Search for the cell housing the specified text and yield its [X, Y] center coordinate. 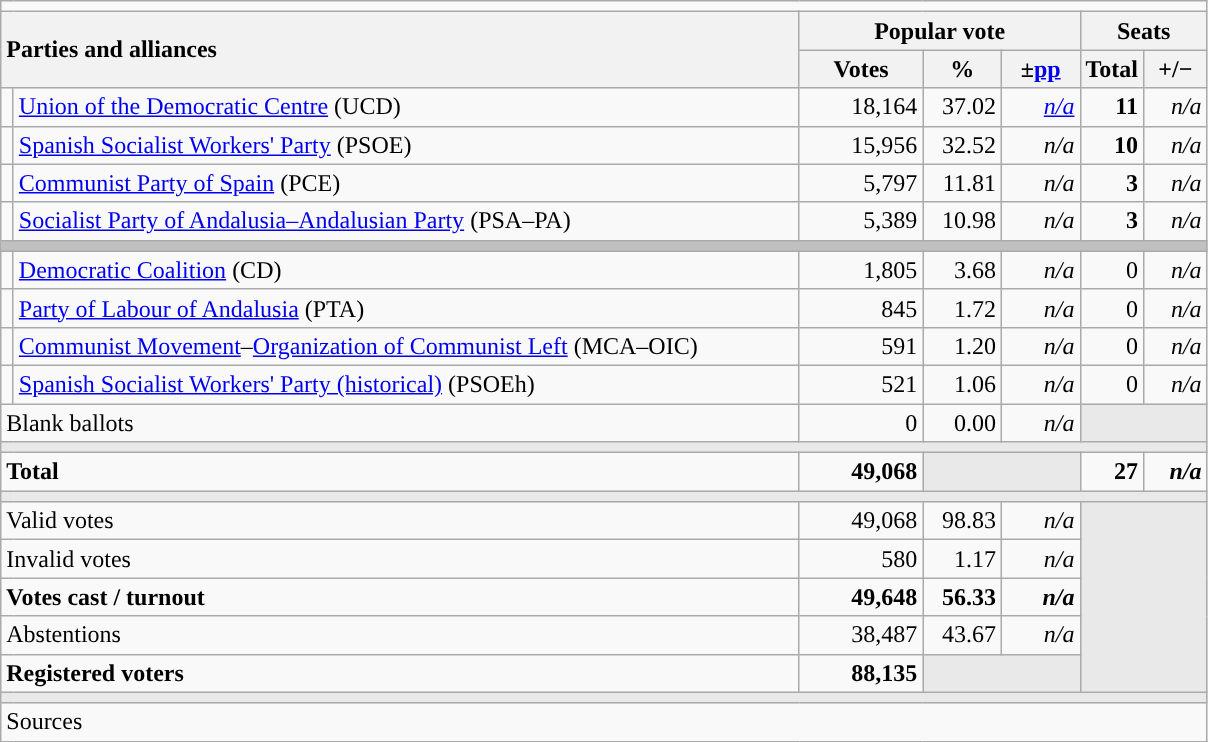
11 [1112, 107]
5,389 [861, 221]
37.02 [962, 107]
88,135 [861, 673]
Union of the Democratic Centre (UCD) [406, 107]
38,487 [861, 635]
Spanish Socialist Workers' Party (PSOE) [406, 145]
27 [1112, 472]
Seats [1144, 31]
98.83 [962, 521]
43.67 [962, 635]
591 [861, 346]
Invalid votes [400, 559]
Democratic Coalition (CD) [406, 270]
Votes cast / turnout [400, 597]
Socialist Party of Andalusia–Andalusian Party (PSA–PA) [406, 221]
18,164 [861, 107]
845 [861, 308]
10 [1112, 145]
Parties and alliances [400, 50]
1,805 [861, 270]
Votes [861, 69]
% [962, 69]
Popular vote [940, 31]
Spanish Socialist Workers' Party (historical) (PSOEh) [406, 384]
10.98 [962, 221]
Registered voters [400, 673]
0.00 [962, 423]
1.06 [962, 384]
1.20 [962, 346]
11.81 [962, 183]
15,956 [861, 145]
5,797 [861, 183]
1.17 [962, 559]
Communist Movement–Organization of Communist Left (MCA–OIC) [406, 346]
Party of Labour of Andalusia (PTA) [406, 308]
Blank ballots [400, 423]
Sources [604, 722]
521 [861, 384]
Abstentions [400, 635]
1.72 [962, 308]
49,648 [861, 597]
+/− [1176, 69]
±pp [1040, 69]
3.68 [962, 270]
32.52 [962, 145]
580 [861, 559]
Valid votes [400, 521]
56.33 [962, 597]
Communist Party of Spain (PCE) [406, 183]
